Return the (X, Y) coordinate for the center point of the cell that contains the specified text.  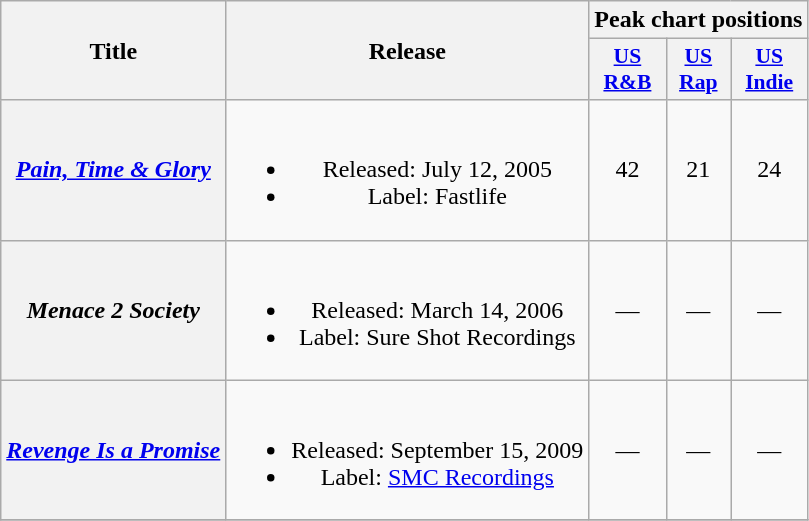
Released: July 12, 2005Label: Fastlife (408, 170)
24 (770, 170)
USRap (698, 70)
Released: March 14, 2006Label: Sure Shot Recordings (408, 310)
USIndie (770, 70)
Pain, Time & Glory (114, 170)
21 (698, 170)
42 (628, 170)
Menace 2 Society (114, 310)
Title (114, 50)
Released: September 15, 2009Label: SMC Recordings (408, 450)
Peak chart positions (698, 20)
Release (408, 50)
Revenge Is a Promise (114, 450)
USR&B (628, 70)
